Return [X, Y] of the center of cell containing provided text 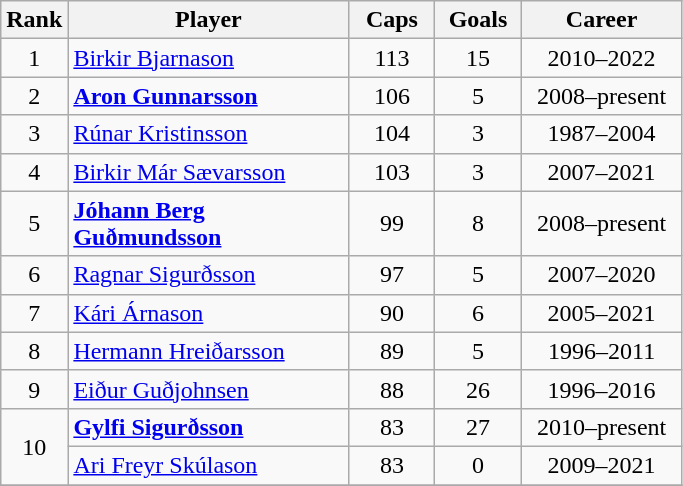
Gylfi Sigurðsson [208, 427]
1987–2004 [602, 134]
4 [34, 172]
2007–2020 [602, 275]
Birkir Már Sævarsson [208, 172]
Rank [34, 20]
89 [392, 351]
1996–2011 [602, 351]
113 [392, 58]
10 [34, 446]
15 [478, 58]
1996–2016 [602, 389]
2005–2021 [602, 313]
2009–2021 [602, 465]
2007–2021 [602, 172]
Eiður Guðjohnsen [208, 389]
Ari Freyr Skúlason [208, 465]
Goals [478, 20]
Birkir Bjarnason [208, 58]
Hermann Hreiðarsson [208, 351]
90 [392, 313]
27 [478, 427]
Aron Gunnarsson [208, 96]
Player [208, 20]
104 [392, 134]
1 [34, 58]
88 [392, 389]
99 [392, 224]
2010–present [602, 427]
97 [392, 275]
0 [478, 465]
103 [392, 172]
2 [34, 96]
2010–2022 [602, 58]
Caps [392, 20]
26 [478, 389]
Kári Árnason [208, 313]
9 [34, 389]
106 [392, 96]
Career [602, 20]
Ragnar Sigurðsson [208, 275]
Jóhann Berg Guðmundsson [208, 224]
Rúnar Kristinsson [208, 134]
7 [34, 313]
